Search for the cell housing the specified text and yield its [x, y] center coordinate. 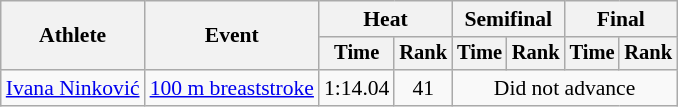
41 [423, 88]
Did not advance [564, 88]
Event [232, 36]
Athlete [73, 36]
Heat [386, 19]
1:14.04 [356, 88]
Final [621, 19]
Semifinal [508, 19]
100 m breaststroke [232, 88]
Ivana Ninković [73, 88]
